Detect which cell encompasses the target text, then output its (X, Y) center coordinate. 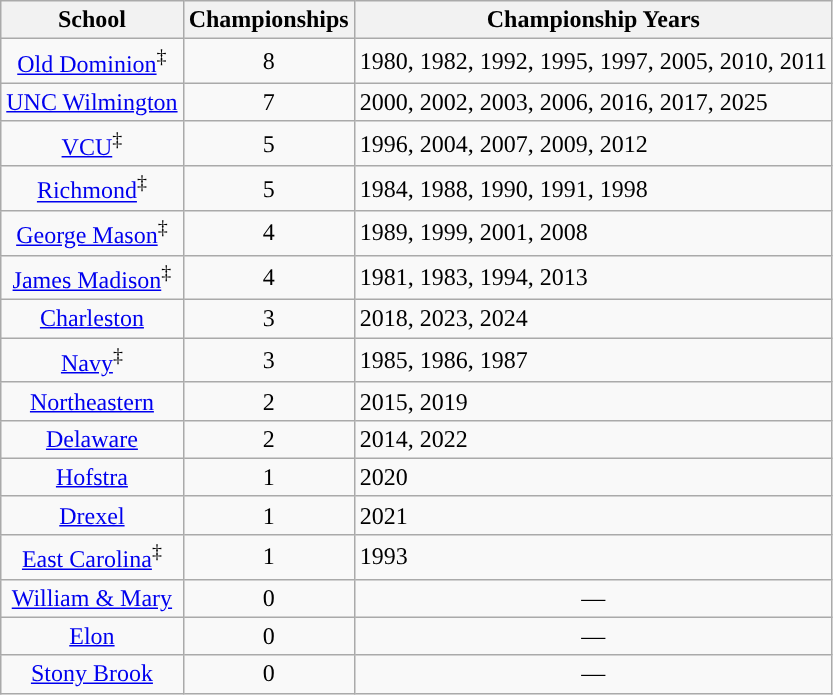
2021 (593, 515)
VCU‡ (92, 144)
7 (268, 102)
Richmond‡ (92, 188)
Elon (92, 636)
Old Dominion‡ (92, 62)
William & Mary (92, 598)
Hofstra (92, 477)
1993 (593, 558)
2020 (593, 477)
1984, 1988, 1990, 1991, 1998 (593, 188)
1981, 1983, 1994, 2013 (593, 278)
Delaware (92, 439)
George Mason‡ (92, 234)
8 (268, 62)
East Carolina‡ (92, 558)
2018, 2023, 2024 (593, 319)
Stony Brook (92, 674)
1985, 1986, 1987 (593, 360)
1980, 1982, 1992, 1995, 1997, 2005, 2010, 2011 (593, 62)
Championship Years (593, 20)
Charleston (92, 319)
UNC Wilmington (92, 102)
2000, 2002, 2003, 2006, 2016, 2017, 2025 (593, 102)
1989, 1999, 2001, 2008 (593, 234)
Drexel (92, 515)
Northeastern (92, 401)
1996, 2004, 2007, 2009, 2012 (593, 144)
James Madison‡ (92, 278)
Championships (268, 20)
2015, 2019 (593, 401)
Navy‡ (92, 360)
2014, 2022 (593, 439)
School (92, 20)
